Find where the given text appears and provide that cell's center as (x, y) coordinate. 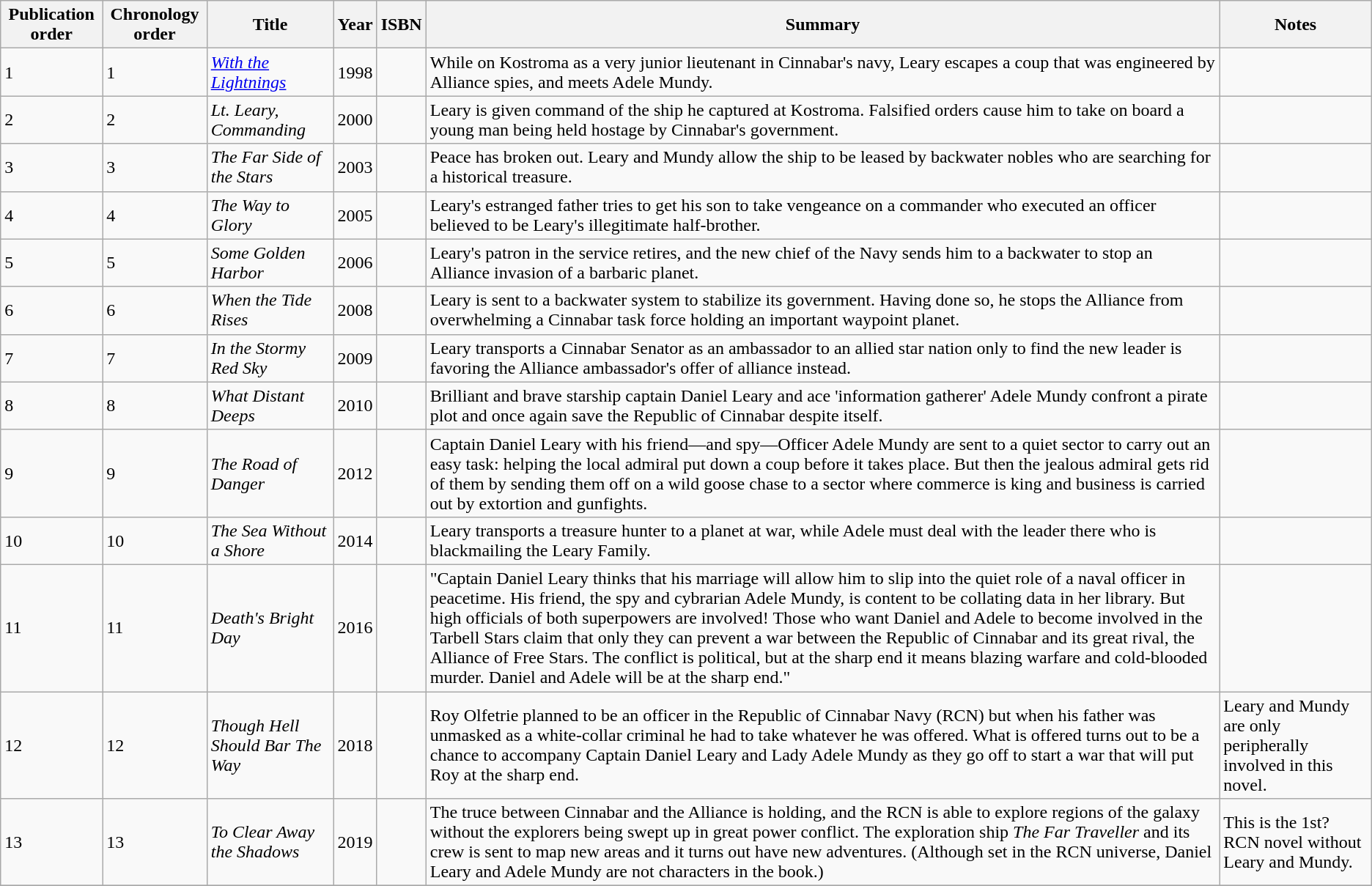
With the Lightnings (270, 72)
Peace has broken out. Leary and Mundy allow the ship to be leased by backwater nobles who are searching for a historical treasure. (822, 167)
ISBN (402, 25)
Notes (1296, 25)
2008 (355, 311)
Leary's patron in the service retires, and the new chief of the Navy sends him to a backwater to stop an Alliance invasion of a barbaric planet. (822, 262)
1998 (355, 72)
2005 (355, 215)
2003 (355, 167)
Chronology order (155, 25)
The Road of Danger (270, 473)
When the Tide Rises (270, 311)
Title (270, 25)
2012 (355, 473)
Lt. Leary, Commanding (270, 120)
2018 (355, 745)
In the Stormy Red Sky (270, 358)
2016 (355, 627)
While on Kostroma as a very junior lieutenant in Cinnabar's navy, Leary escapes a coup that was engineered by Alliance spies, and meets Adele Mundy. (822, 72)
Leary transports a treasure hunter to a planet at war, while Adele must deal with the leader there who is blackmailing the Leary Family. (822, 541)
2019 (355, 843)
The Far Side of the Stars (270, 167)
The Sea Without a Shore (270, 541)
2000 (355, 120)
To Clear Away the Shadows (270, 843)
2009 (355, 358)
2010 (355, 406)
This is the 1st? RCN novel without Leary and Mundy. (1296, 843)
2014 (355, 541)
Leary and Mundy are only peripherally involved in this novel. (1296, 745)
Publication order (51, 25)
Year (355, 25)
Some Golden Harbor (270, 262)
What Distant Deeps (270, 406)
Death's Bright Day (270, 627)
The Way to Glory (270, 215)
2006 (355, 262)
Though Hell Should Bar The Way (270, 745)
Summary (822, 25)
